Determine the (X, Y) coordinate at the center of the cell enclosing the given text.  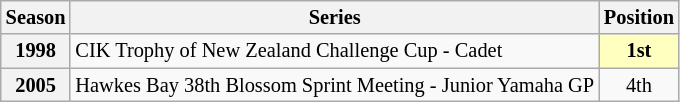
2005 (36, 85)
4th (639, 85)
Hawkes Bay 38th Blossom Sprint Meeting - Junior Yamaha GP (334, 85)
Position (639, 17)
1st (639, 51)
CIK Trophy of New Zealand Challenge Cup - Cadet (334, 51)
1998 (36, 51)
Series (334, 17)
Season (36, 17)
